From the cell containing the given text, extract its center point as (X, Y) coordinate. 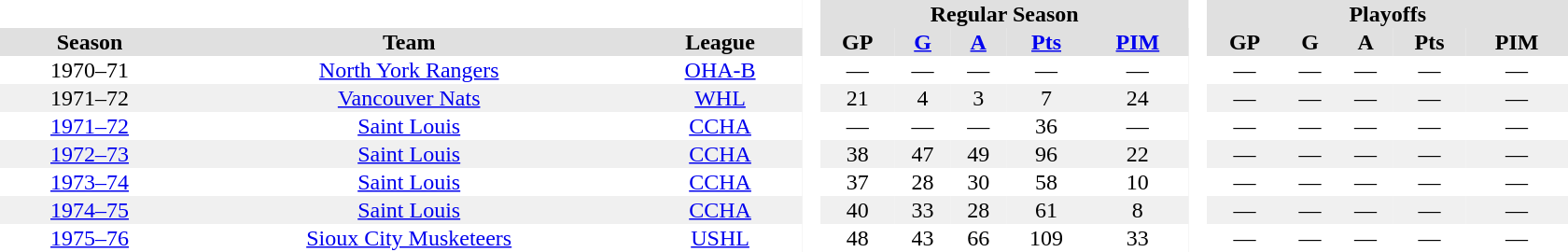
48 (858, 238)
49 (978, 154)
61 (1046, 210)
43 (923, 238)
109 (1046, 238)
1970–71 (90, 70)
Vancouver Nats (409, 98)
North York Rangers (409, 70)
21 (858, 98)
OHA-B (720, 70)
WHL (720, 98)
38 (858, 154)
1975–76 (90, 238)
58 (1046, 182)
37 (858, 182)
36 (1046, 126)
4 (923, 98)
96 (1046, 154)
7 (1046, 98)
24 (1138, 98)
Sioux City Musketeers (409, 238)
1973–74 (90, 182)
10 (1138, 182)
1972–73 (90, 154)
66 (978, 238)
47 (923, 154)
22 (1138, 154)
Team (409, 42)
40 (858, 210)
Regular Season (1004, 14)
1974–75 (90, 210)
8 (1138, 210)
Playoffs (1388, 14)
League (720, 42)
USHL (720, 238)
3 (978, 98)
Season (90, 42)
30 (978, 182)
